Find where the given text appears and provide that cell's center as [x, y] coordinate. 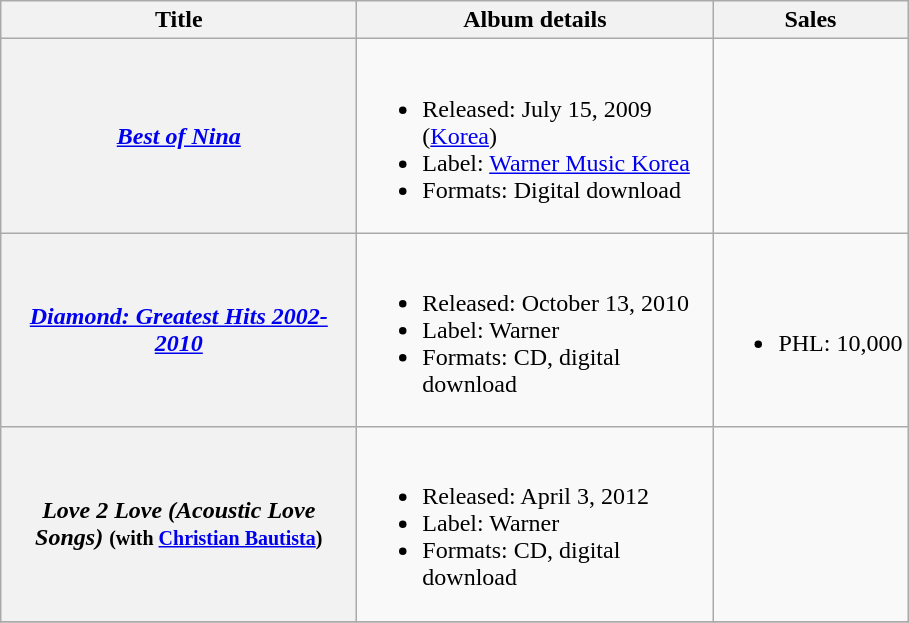
Album details [535, 20]
Released: April 3, 2012Label: WarnerFormats: CD, digital download [535, 524]
Best of Nina [179, 136]
Released: October 13, 2010Label: WarnerFormats: CD, digital download [535, 330]
PHL: 10,000 [810, 330]
Released: July 15, 2009 (Korea)Label: Warner Music KoreaFormats: Digital download [535, 136]
Title [179, 20]
Sales [810, 20]
Diamond: Greatest Hits 2002-2010 [179, 330]
Love 2 Love (Acoustic Love Songs) (with Christian Bautista) [179, 524]
